Provide the [x, y] coordinate of the cell's center where the given text is located.  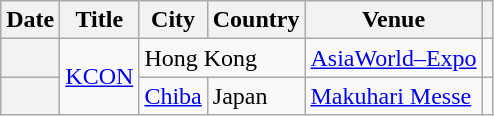
KCON [100, 77]
Japan [256, 96]
City [173, 20]
Date [30, 20]
Title [100, 20]
Venue [394, 20]
Chiba [173, 96]
Makuhari Messe [394, 96]
AsiaWorld–Expo [394, 58]
Country [256, 20]
Hong Kong [222, 58]
